Detect which cell encompasses the target text, then output its (X, Y) center coordinate. 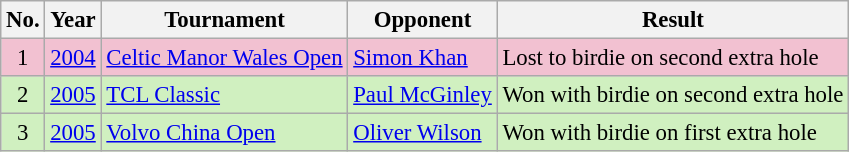
Tournament (224, 20)
No. (23, 20)
Year (73, 20)
Opponent (422, 20)
TCL Classic (224, 95)
Won with birdie on second extra hole (673, 95)
Volvo China Open (224, 133)
Oliver Wilson (422, 133)
2 (23, 95)
Celtic Manor Wales Open (224, 58)
3 (23, 133)
Paul McGinley (422, 95)
1 (23, 58)
Simon Khan (422, 58)
2004 (73, 58)
Won with birdie on first extra hole (673, 133)
Result (673, 20)
Lost to birdie on second extra hole (673, 58)
